Search for the cell housing the specified text and yield its (x, y) center coordinate. 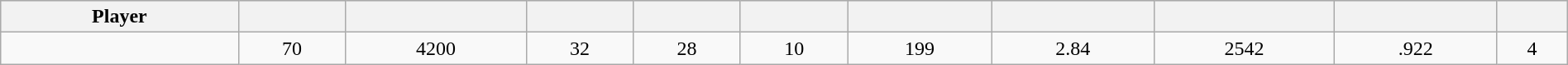
70 (292, 48)
Player (119, 17)
32 (580, 48)
199 (920, 48)
4200 (436, 48)
10 (794, 48)
28 (687, 48)
2542 (1244, 48)
4 (1532, 48)
2.84 (1073, 48)
.922 (1416, 48)
